Locate the cell with the specified text and output its [x, y] center coordinate. 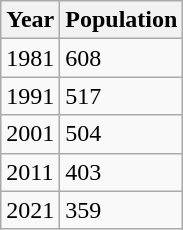
2021 [30, 210]
359 [122, 210]
517 [122, 96]
2011 [30, 172]
403 [122, 172]
Year [30, 20]
2001 [30, 134]
504 [122, 134]
608 [122, 58]
1981 [30, 58]
Population [122, 20]
1991 [30, 96]
